Scan for the cell matching the given text and deliver its (x, y) coordinate at center. 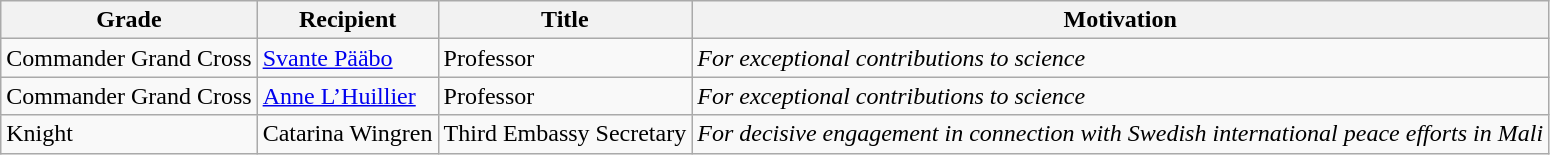
For decisive engagement in connection with Swedish international peace efforts in Mali (1120, 134)
Catarina Wingren (348, 134)
Knight (129, 134)
Third Embassy Secretary (565, 134)
Motivation (1120, 20)
Recipient (348, 20)
Anne L’Huillier (348, 96)
Grade (129, 20)
Title (565, 20)
Svante Pääbo (348, 58)
